Pinpoint the cell where the given text exists, returning its (X, Y) midpoint coordinate. 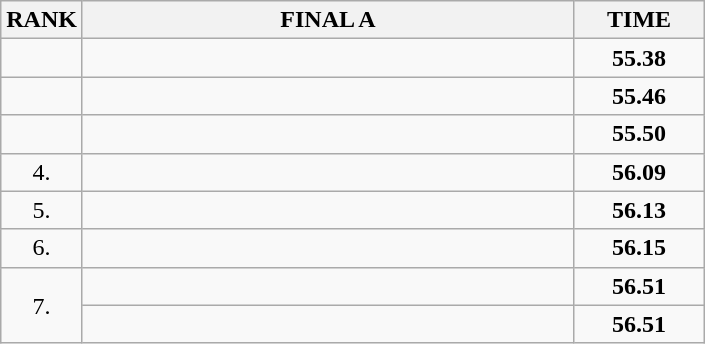
FINAL A (328, 20)
56.09 (640, 172)
55.50 (640, 134)
RANK (42, 20)
55.46 (640, 96)
56.13 (640, 210)
4. (42, 172)
5. (42, 210)
7. (42, 305)
6. (42, 248)
55.38 (640, 58)
56.15 (640, 248)
TIME (640, 20)
